For the text-containing cell, return its midpoint in (x, y) coordinate format. 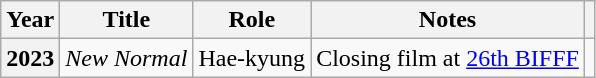
Closing film at 26th BIFFF (448, 58)
New Normal (126, 58)
Year (30, 20)
Title (126, 20)
2023 (30, 58)
Role (252, 20)
Notes (448, 20)
Hae-kyung (252, 58)
